Extract the [x, y] coordinate from the center of the cell holding the provided text.  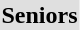
Seniors [40, 15]
